Find where the given text appears and provide that cell's center as (X, Y) coordinate. 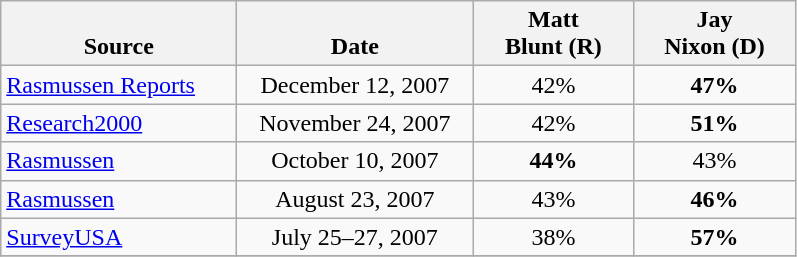
57% (714, 237)
November 24, 2007 (355, 123)
Rasmussen Reports (119, 85)
Source (119, 34)
October 10, 2007 (355, 161)
SurveyUSA (119, 237)
December 12, 2007 (355, 85)
MattBlunt (R) (554, 34)
47% (714, 85)
July 25–27, 2007 (355, 237)
Date (355, 34)
JayNixon (D) (714, 34)
38% (554, 237)
51% (714, 123)
Research2000 (119, 123)
46% (714, 199)
44% (554, 161)
August 23, 2007 (355, 199)
